Find where the given text appears and provide that cell's center as [x, y] coordinate. 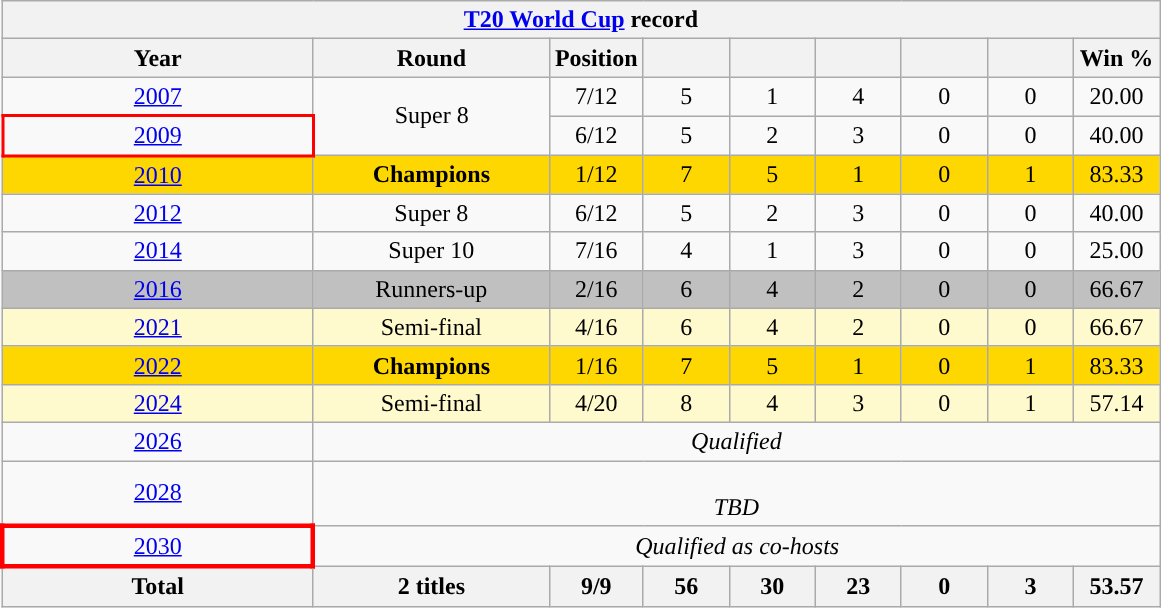
2016 [158, 289]
20.00 [1116, 96]
Win % [1116, 58]
57.14 [1116, 403]
2026 [158, 441]
1/12 [596, 174]
4/20 [596, 403]
8 [686, 403]
2012 [158, 213]
53.57 [1116, 587]
Runners-up [431, 289]
23 [858, 587]
56 [686, 587]
1/16 [596, 365]
Qualified [736, 441]
4/16 [596, 327]
Year [158, 58]
2028 [158, 492]
2014 [158, 251]
2009 [158, 136]
7/16 [596, 251]
2022 [158, 365]
2 titles [431, 587]
Round [431, 58]
25.00 [1116, 251]
2007 [158, 96]
Position [596, 58]
2024 [158, 403]
Qualified as co-hosts [736, 546]
Super 10 [431, 251]
2010 [158, 174]
2030 [158, 546]
TBD [736, 492]
7/12 [596, 96]
2021 [158, 327]
Total [158, 587]
2/16 [596, 289]
T20 World Cup record [580, 20]
9/9 [596, 587]
30 [772, 587]
